Capture the cell that displays the provided text and extract its [X, Y] central coordinate. 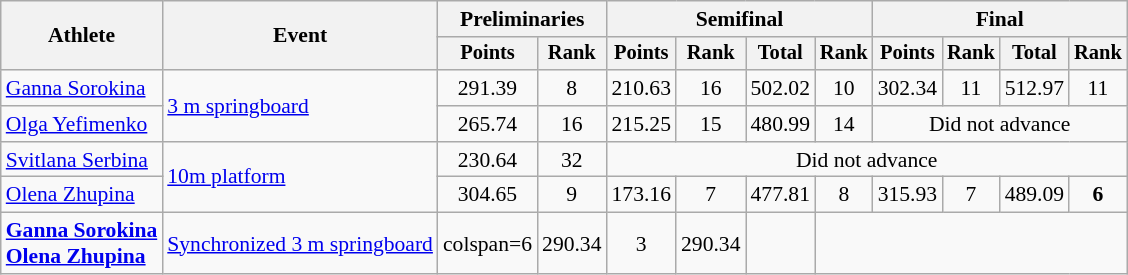
265.74 [488, 124]
480.99 [780, 124]
512.97 [1034, 88]
Semifinal [740, 19]
210.63 [642, 88]
477.81 [780, 195]
6 [1098, 195]
10m platform [300, 178]
291.39 [488, 88]
3 m springboard [300, 106]
9 [572, 195]
Olena Zhupina [82, 195]
Ganna Sorokina [82, 88]
Olga Yefimenko [82, 124]
10 [844, 88]
Svitlana Serbina [82, 160]
Final [1000, 19]
173.16 [642, 195]
Athlete [82, 36]
230.64 [488, 160]
215.25 [642, 124]
15 [710, 124]
Ganna SorokinaOlena Zhupina [82, 244]
315.93 [908, 195]
14 [844, 124]
302.34 [908, 88]
Preliminaries [522, 19]
502.02 [780, 88]
489.09 [1034, 195]
Event [300, 36]
304.65 [488, 195]
3 [642, 244]
Synchronized 3 m springboard [300, 244]
colspan=6 [488, 244]
32 [572, 160]
